Output the [x, y] coordinate of the center of the cell containing the given text.  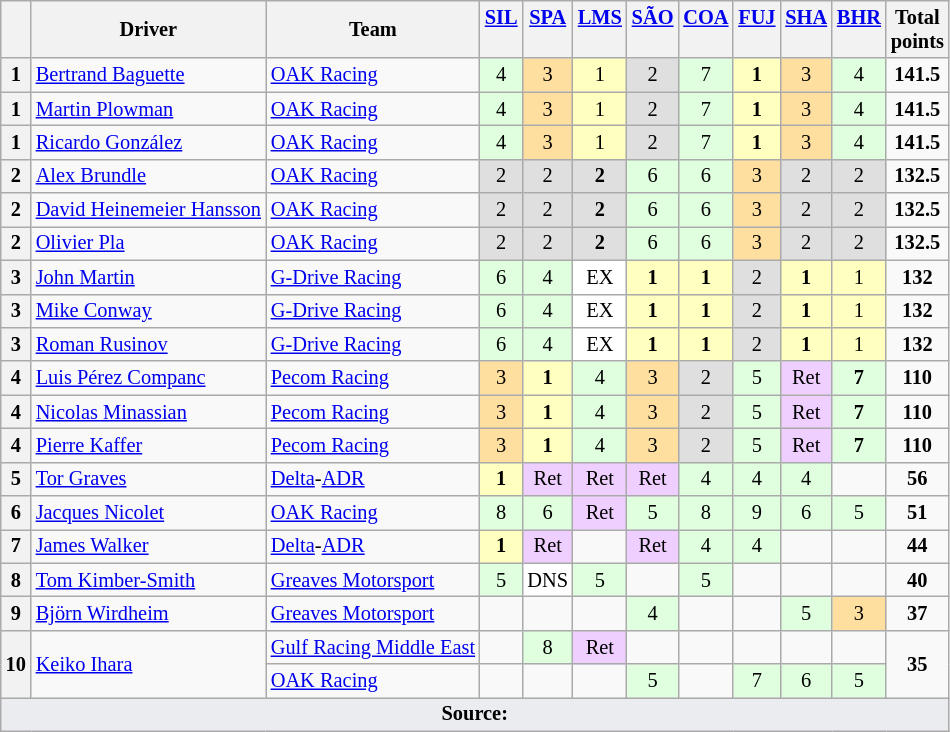
Martin Plowman [148, 109]
Roman Rusinov [148, 344]
SHA [806, 29]
Gulf Racing Middle East [373, 647]
SÃO [653, 29]
SIL [502, 29]
FUJ [756, 29]
Bertrand Baguette [148, 75]
Driver [148, 29]
Nicolas Minassian [148, 412]
John Martin [148, 277]
BHR [859, 29]
44 [918, 546]
Jacques Nicolet [148, 513]
SPA [547, 29]
Totalpoints [918, 29]
51 [918, 513]
Olivier Pla [148, 243]
Luis Pérez Companc [148, 378]
40 [918, 580]
James Walker [148, 546]
Tom Kimber-Smith [148, 580]
10 [16, 664]
Keiko Ihara [148, 664]
Team [373, 29]
COA [706, 29]
37 [918, 613]
DNS [547, 580]
Tor Graves [148, 479]
LMS [600, 29]
David Heinemeier Hansson [148, 210]
Mike Conway [148, 311]
Björn Wirdheim [148, 613]
Source: [475, 714]
Pierre Kaffer [148, 445]
56 [918, 479]
Ricardo González [148, 142]
35 [918, 664]
Alex Brundle [148, 176]
